Detect which cell encompasses the target text, then output its (x, y) center coordinate. 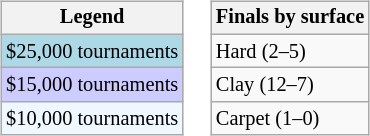
Carpet (1–0) (290, 119)
$25,000 tournaments (92, 51)
Finals by surface (290, 18)
Clay (12–7) (290, 85)
Hard (2–5) (290, 51)
Legend (92, 18)
$15,000 tournaments (92, 85)
$10,000 tournaments (92, 119)
